Provide the [X, Y] coordinate of the cell's center where the given text is located.  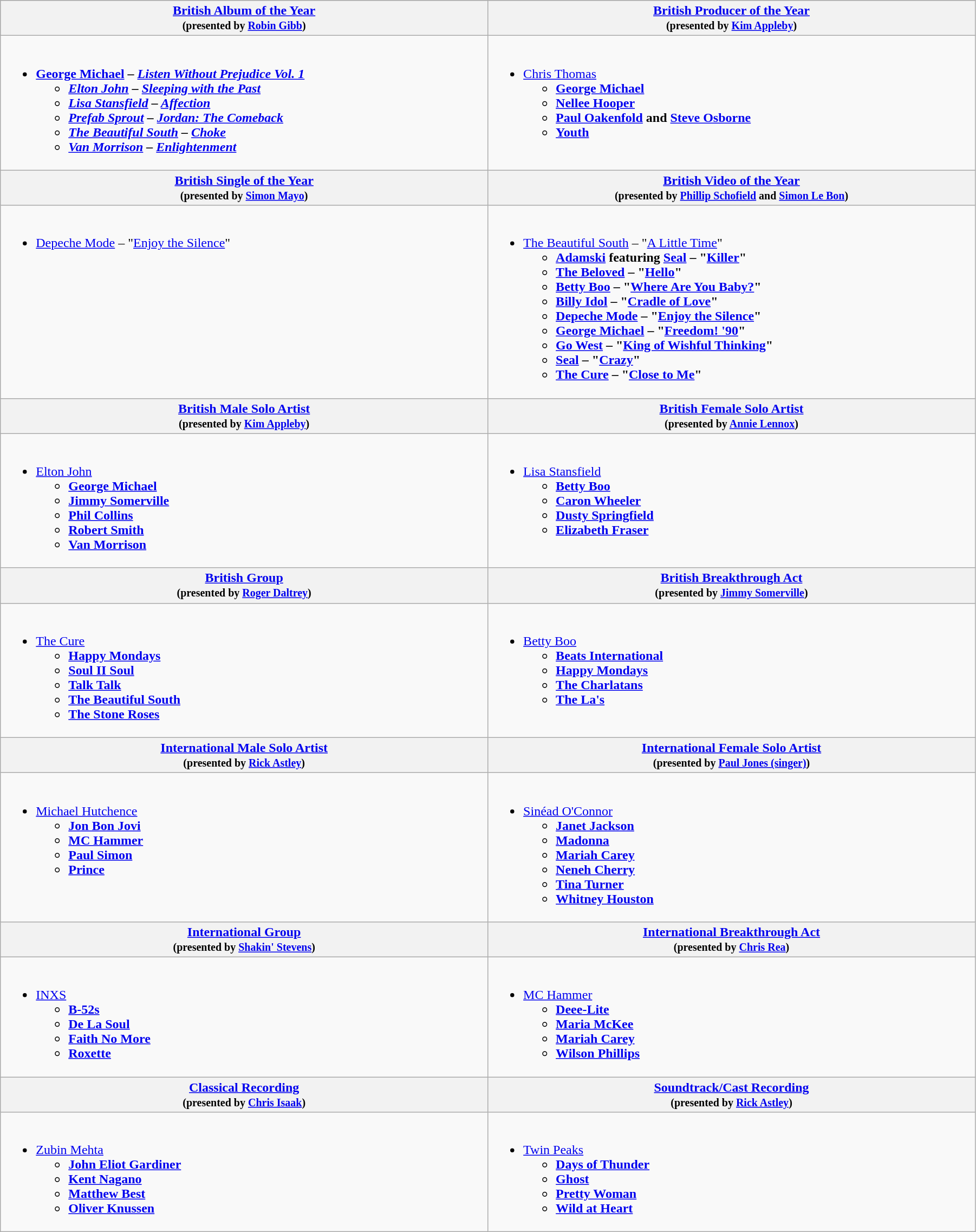
International Male Solo Artist(presented by Rick Astley) [244, 755]
British Breakthrough Act(presented by Jimmy Somerville) [732, 585]
British Single of the Year(presented by Simon Mayo) [244, 187]
Classical Recording(presented by Chris Isaak) [244, 1094]
INXSB-52sDe La SoulFaith No MoreRoxette [244, 1016]
British Video of the Year(presented by Phillip Schofield and Simon Le Bon) [732, 187]
British Producer of the Year(presented by Kim Appleby) [732, 18]
MC HammerDeee-LiteMaria McKeeMariah CareyWilson Phillips [732, 1016]
British Group(presented by Roger Daltrey) [244, 585]
International Group(presented by Shakin' Stevens) [244, 939]
International Breakthrough Act(presented by Chris Rea) [732, 939]
Sinéad O'ConnorJanet JacksonMadonnaMariah CareyNeneh CherryTina TurnerWhitney Houston [732, 847]
British Album of the Year(presented by Robin Gibb) [244, 18]
Betty BooBeats InternationalHappy MondaysThe CharlatansThe La's [732, 670]
Twin PeaksDays of ThunderGhostPretty WomanWild at Heart [732, 1172]
Chris ThomasGeorge MichaelNellee HooperPaul Oakenfold and Steve OsborneYouth [732, 103]
Lisa StansfieldBetty BooCaron WheelerDusty SpringfieldElizabeth Fraser [732, 501]
Soundtrack/Cast Recording(presented by Rick Astley) [732, 1094]
Depeche Mode – "Enjoy the Silence" [244, 302]
The CureHappy MondaysSoul II SoulTalk TalkThe Beautiful SouthThe Stone Roses [244, 670]
British Female Solo Artist(presented by Annie Lennox) [732, 416]
British Male Solo Artist(presented by Kim Appleby) [244, 416]
Zubin MehtaJohn Eliot GardinerKent NaganoMatthew BestOliver Knussen [244, 1172]
International Female Solo Artist(presented by Paul Jones (singer)) [732, 755]
Michael HutchenceJon Bon JoviMC HammerPaul SimonPrince [244, 847]
Elton JohnGeorge MichaelJimmy SomervillePhil CollinsRobert SmithVan Morrison [244, 501]
